Provide the (x, y) coordinate of the cell's center where the given text is located.  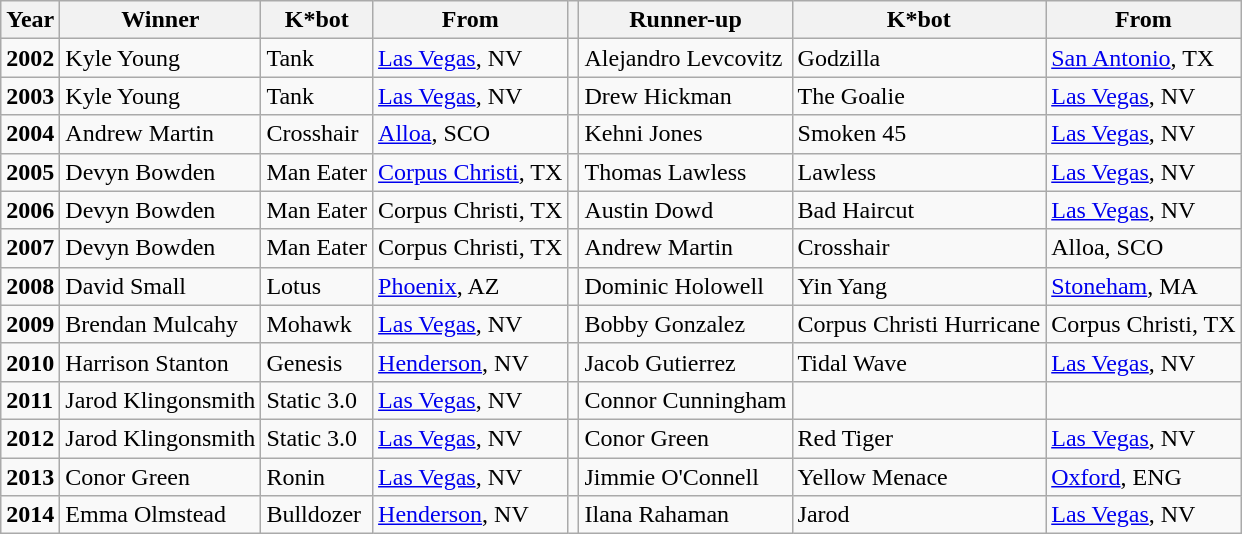
2005 (30, 172)
2004 (30, 134)
Godzilla (919, 58)
Yellow Menace (919, 477)
Smoken 45 (919, 134)
David Small (160, 286)
Austin Dowd (686, 210)
Genesis (317, 362)
Lotus (317, 286)
Lawless (919, 172)
Bad Haircut (919, 210)
Emma Olmstead (160, 515)
Bobby Gonzalez (686, 324)
2006 (30, 210)
2007 (30, 248)
Kehni Jones (686, 134)
2002 (30, 58)
2010 (30, 362)
2013 (30, 477)
2008 (30, 286)
Oxford, ENG (1144, 477)
Mohawk (317, 324)
Harrison Stanton (160, 362)
Tidal Wave (919, 362)
Corpus Christi Hurricane (919, 324)
Alejandro Levcovitz (686, 58)
Winner (160, 20)
Yin Yang (919, 286)
Jimmie O'Connell (686, 477)
Ronin (317, 477)
Brendan Mulcahy (160, 324)
Jacob Gutierrez (686, 362)
Dominic Holowell (686, 286)
Stoneham, MA (1144, 286)
2011 (30, 400)
Year (30, 20)
Drew Hickman (686, 96)
2012 (30, 438)
San Antonio, TX (1144, 58)
Bulldozer (317, 515)
Ilana Rahaman (686, 515)
Thomas Lawless (686, 172)
2003 (30, 96)
2009 (30, 324)
Jarod (919, 515)
The Goalie (919, 96)
Runner-up (686, 20)
2014 (30, 515)
Red Tiger (919, 438)
Phoenix, AZ (470, 286)
Connor Cunningham (686, 400)
